Provide the [x, y] coordinate of the cell's center where the given text is located.  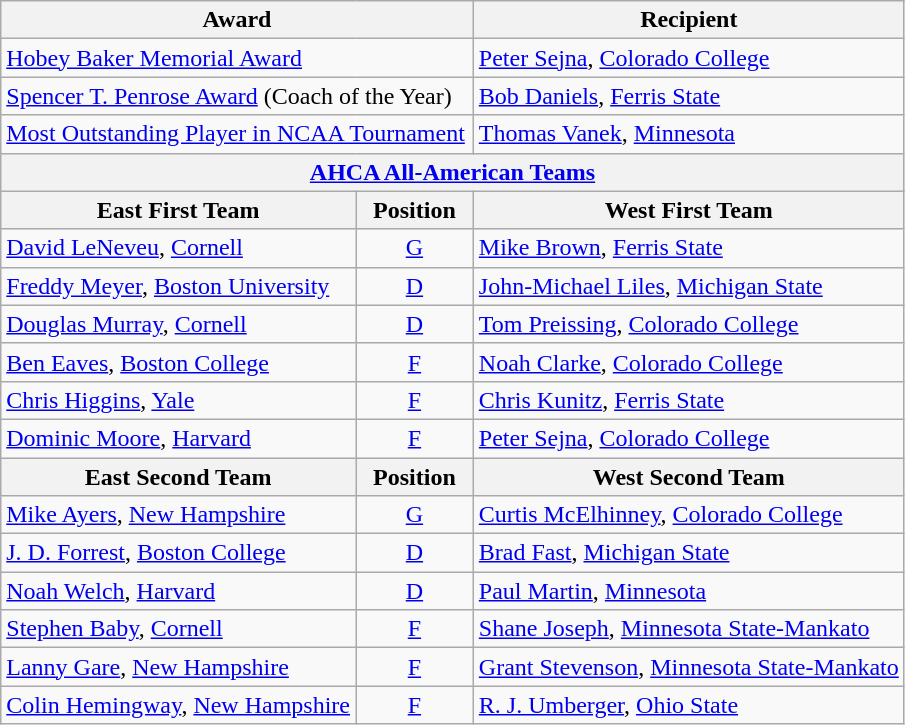
Award [238, 20]
Brad Fast, Michigan State [688, 553]
West Second Team [688, 477]
Colin Hemingway, New Hampshire [178, 705]
Hobey Baker Memorial Award [238, 58]
Dominic Moore, Harvard [178, 438]
Douglas Murray, Cornell [178, 324]
AHCA All-American Teams [453, 172]
Noah Welch, Harvard [178, 591]
East First Team [178, 210]
Chris Kunitz, Ferris State [688, 400]
Noah Clarke, Colorado College [688, 362]
Curtis McElhinney, Colorado College [688, 515]
Grant Stevenson, Minnesota State-Mankato [688, 667]
R. J. Umberger, Ohio State [688, 705]
Spencer T. Penrose Award (Coach of the Year) [238, 96]
Lanny Gare, New Hampshire [178, 667]
Thomas Vanek, Minnesota [688, 134]
John-Michael Liles, Michigan State [688, 286]
Chris Higgins, Yale [178, 400]
J. D. Forrest, Boston College [178, 553]
Tom Preissing, Colorado College [688, 324]
Shane Joseph, Minnesota State-Mankato [688, 629]
West First Team [688, 210]
Mike Ayers, New Hampshire [178, 515]
David LeNeveu, Cornell [178, 248]
Freddy Meyer, Boston University [178, 286]
Paul Martin, Minnesota [688, 591]
East Second Team [178, 477]
Bob Daniels, Ferris State [688, 96]
Stephen Baby, Cornell [178, 629]
Ben Eaves, Boston College [178, 362]
Mike Brown, Ferris State [688, 248]
Recipient [688, 20]
Most Outstanding Player in NCAA Tournament [238, 134]
